Search for the cell housing the specified text and yield its [x, y] center coordinate. 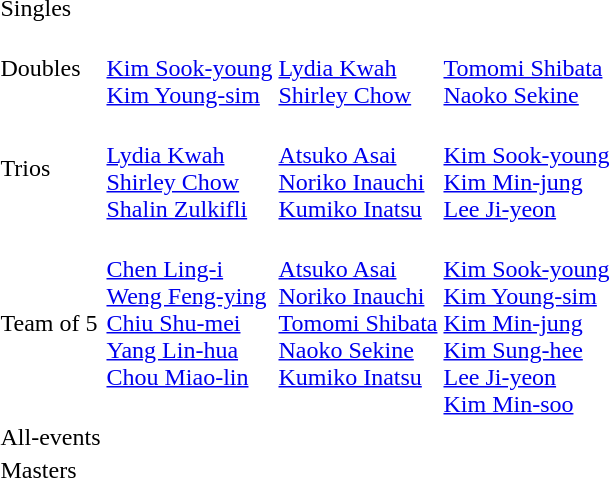
Atsuko AsaiNoriko InauchiKumiko Inatsu [358, 168]
Kim Sook-youngKim Young-sim [190, 68]
Lydia KwahShirley ChowShalin Zulkifli [190, 168]
Chen Ling-iWeng Feng-yingChiu Shu-meiYang Lin-huaChou Miao-lin [190, 323]
Lydia KwahShirley Chow [358, 68]
Atsuko AsaiNoriko InauchiTomomi ShibataNaoko SekineKumiko Inatsu [358, 323]
